Output the (X, Y) coordinate of the center of the cell containing the given text.  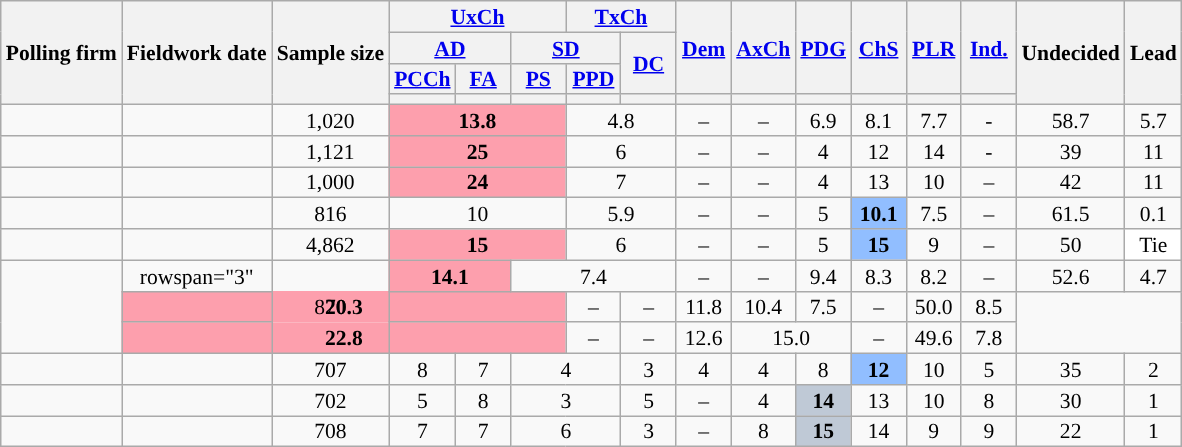
20.3 (344, 306)
9.4 (823, 276)
7.8 (988, 338)
4.7 (1154, 276)
11.8 (704, 306)
35 (1070, 370)
42 (1070, 182)
PPD (594, 78)
6.9 (823, 120)
Lead (1154, 53)
DC (648, 63)
7.7 (934, 120)
5.9 (621, 214)
8.2 (934, 276)
12.6 (704, 338)
22 (1070, 432)
AxCh (763, 48)
PLR (934, 48)
1,020 (330, 120)
Tie (1154, 244)
AD (450, 48)
0.1 (1154, 214)
PDG (823, 48)
PS (538, 78)
Sample size (330, 53)
rowspan="3" (197, 276)
52.6 (1070, 276)
Fieldwork date (197, 53)
ChS (878, 48)
15.0 (791, 338)
14.1 (450, 276)
30 (1070, 400)
8.1 (878, 120)
4,862 (330, 244)
Undecided (1070, 53)
707 (330, 370)
Dem (704, 48)
PCCh (422, 78)
Polling firm (62, 53)
24 (478, 182)
1,121 (330, 152)
816 (330, 214)
4.8 (621, 120)
870 (330, 306)
5.7 (1154, 120)
UxCh (478, 16)
FA (484, 78)
49.6 (934, 338)
SD (566, 48)
7.4 (594, 276)
2 (1154, 370)
702 (330, 400)
10.1 (878, 214)
25 (478, 152)
8.3 (878, 276)
50 (1070, 244)
Ind. (988, 48)
1,000 (330, 182)
61.5 (1070, 214)
22.8 (344, 338)
58.7 (1070, 120)
TxCh (621, 16)
708 (330, 432)
50.0 (934, 306)
10.4 (763, 306)
39 (1070, 152)
13.8 (478, 120)
8.5 (988, 306)
